Determine the [x, y] coordinate at the center of the cell enclosing the given text.  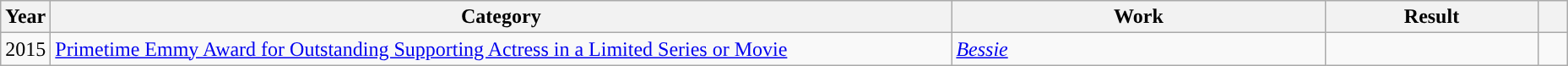
Year [25, 17]
Primetime Emmy Award for Outstanding Supporting Actress in a Limited Series or Movie [502, 49]
Work [1138, 17]
2015 [25, 49]
Category [502, 17]
Bessie [1138, 49]
Result [1432, 17]
